From the cell containing the given text, extract its center point as (x, y) coordinate. 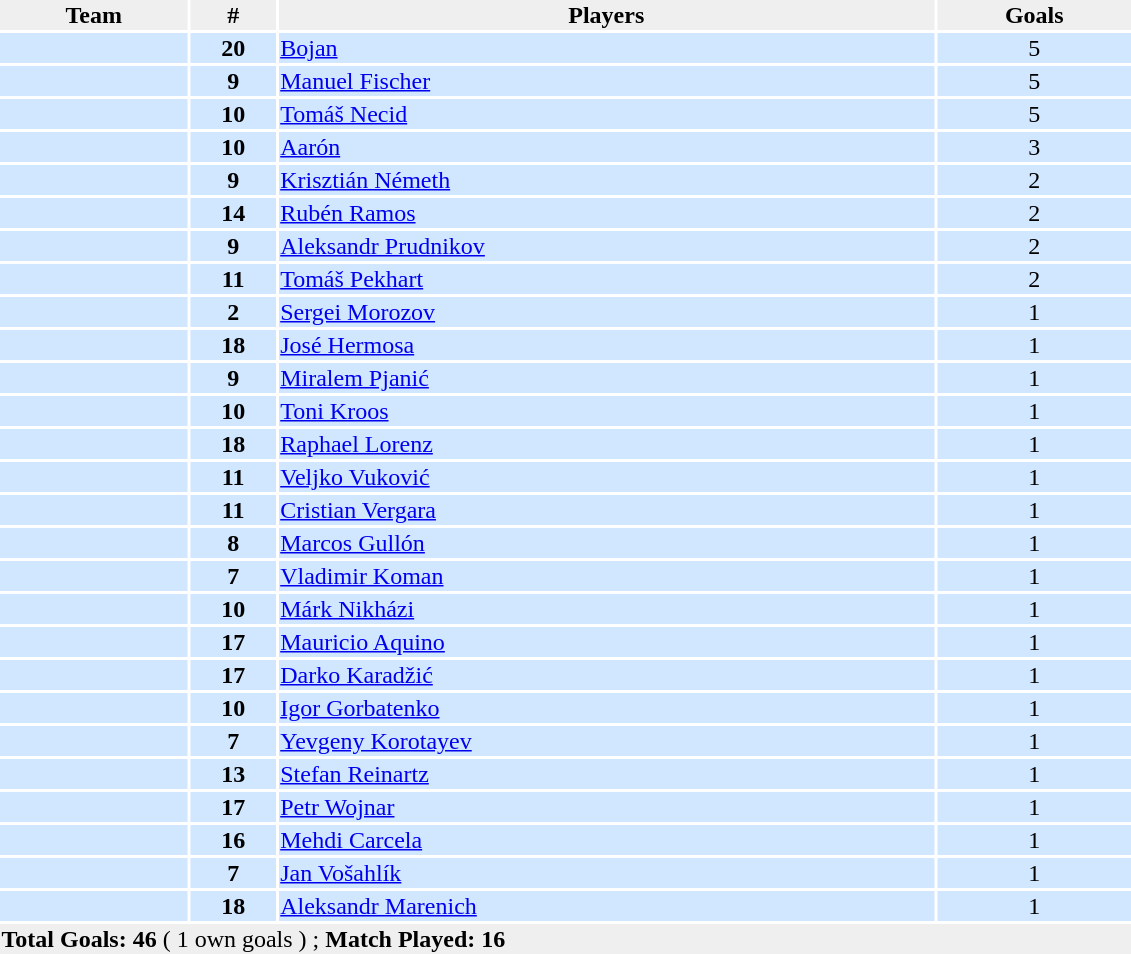
Márk Nikházi (606, 609)
Aarón (606, 147)
Darko Karadžić (606, 675)
Jan Vošahlík (606, 873)
Raphael Lorenz (606, 444)
13 (234, 774)
Krisztián Németh (606, 180)
José Hermosa (606, 345)
Sergei Morozov (606, 312)
Mehdi Carcela (606, 840)
Marcos Gullón (606, 543)
Aleksandr Marenich (606, 906)
Mauricio Aquino (606, 642)
Bojan (606, 48)
8 (234, 543)
Aleksandr Prudnikov (606, 246)
Stefan Reinartz (606, 774)
Rubén Ramos (606, 213)
Tomáš Necid (606, 114)
20 (234, 48)
Vladimir Koman (606, 576)
Veljko Vuković (606, 477)
14 (234, 213)
# (234, 15)
Petr Wojnar (606, 807)
Toni Kroos (606, 411)
Yevgeny Korotayev (606, 741)
16 (234, 840)
Miralem Pjanić (606, 378)
Manuel Fischer (606, 81)
Players (606, 15)
Team (94, 15)
Tomáš Pekhart (606, 279)
2 (234, 312)
Cristian Vergara (606, 510)
Igor Gorbatenko (606, 708)
